For the text-containing cell, return its midpoint in (x, y) coordinate format. 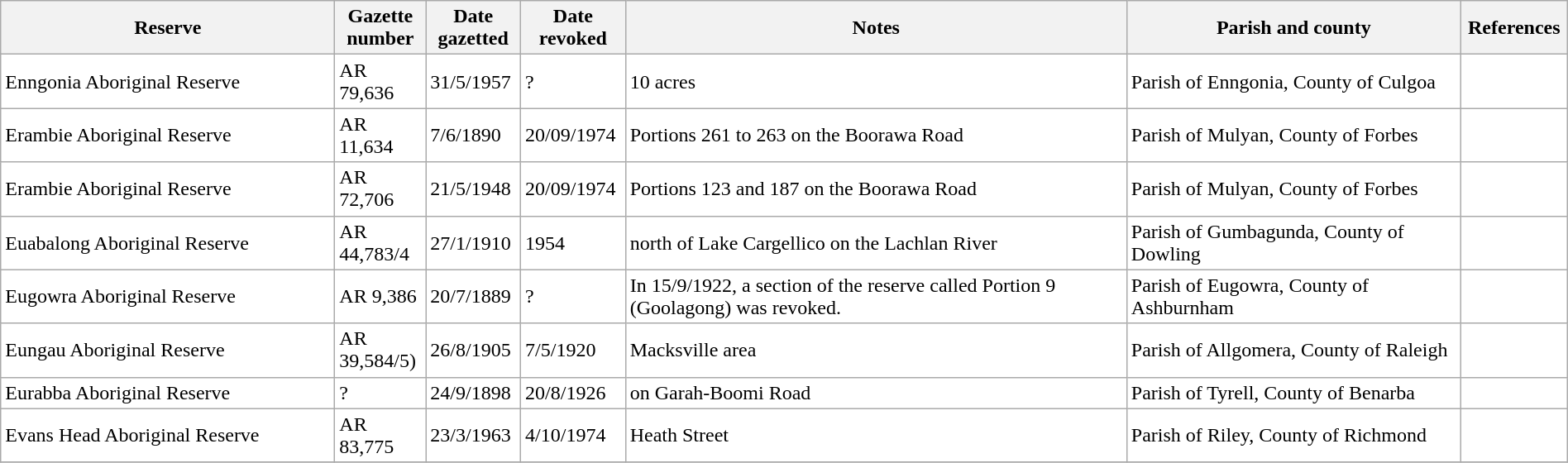
AR 79,636 (380, 81)
7/6/1890 (473, 136)
26/8/1905 (473, 351)
Eurabba Aboriginal Reserve (168, 393)
AR 72,706 (380, 189)
Parish of Allgomera, County of Raleigh (1293, 351)
Macksville area (876, 351)
10 acres (876, 81)
Date gazetted (473, 28)
Reserve (168, 28)
Eugowra Aboriginal Reserve (168, 296)
Portions 261 to 263 on the Boorawa Road (876, 136)
Parish of Riley, County of Richmond (1293, 435)
AR 11,634 (380, 136)
20/7/1889 (473, 296)
Parish of Gumbagunda, County of Dowling (1293, 243)
AR 39,584/5) (380, 351)
23/3/1963 (473, 435)
AR 9,386 (380, 296)
Heath Street (876, 435)
Gazette number (380, 28)
Eungau Aboriginal Reserve (168, 351)
AR 44,783/4 (380, 243)
1954 (574, 243)
31/5/1957 (473, 81)
Parish of Eugowra, County of Ashburnham (1293, 296)
Parish of Tyrell, County of Benarba (1293, 393)
Enngonia Aboriginal Reserve (168, 81)
4/10/1974 (574, 435)
7/5/1920 (574, 351)
Date revoked (574, 28)
Euabalong Aboriginal Reserve (168, 243)
24/9/1898 (473, 393)
Parish and county (1293, 28)
Portions 123 and 187 on the Boorawa Road (876, 189)
21/5/1948 (473, 189)
References (1513, 28)
27/1/1910 (473, 243)
20/8/1926 (574, 393)
Evans Head Aboriginal Reserve (168, 435)
Parish of Enngonia, County of Culgoa (1293, 81)
In 15/9/1922, a section of the reserve called Portion 9 (Goolagong) was revoked. (876, 296)
on Garah-Boomi Road (876, 393)
Notes (876, 28)
AR 83,775 (380, 435)
north of Lake Cargellico on the Lachlan River (876, 243)
